Find where the given text appears and provide that cell's center as [X, Y] coordinate. 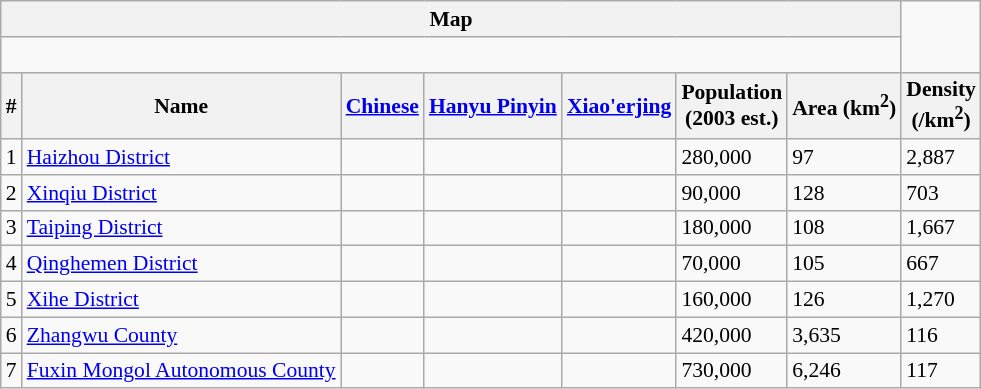
97 [844, 157]
6 [12, 335]
Xinqiu District [182, 193]
Haizhou District [182, 157]
128 [844, 193]
1,270 [941, 300]
Density(/km2) [941, 106]
105 [844, 264]
116 [941, 335]
Hanyu Pinyin [493, 106]
6,246 [844, 371]
420,000 [732, 335]
Chinese [382, 106]
Fuxin Mongol Autonomous County [182, 371]
703 [941, 193]
3,635 [844, 335]
# [12, 106]
126 [844, 300]
7 [12, 371]
Area (km2) [844, 106]
Zhangwu County [182, 335]
3 [12, 228]
70,000 [732, 264]
108 [844, 228]
180,000 [732, 228]
Xihe District [182, 300]
2 [12, 193]
667 [941, 264]
2,887 [941, 157]
1 [12, 157]
730,000 [732, 371]
5 [12, 300]
Population(2003 est.) [732, 106]
Map [452, 19]
90,000 [732, 193]
Name [182, 106]
Xiao'erjing [619, 106]
160,000 [732, 300]
Taiping District [182, 228]
280,000 [732, 157]
117 [941, 371]
4 [12, 264]
1,667 [941, 228]
Qinghemen District [182, 264]
